Identify which cell holds the provided text, then report its (x, y) central coordinate. 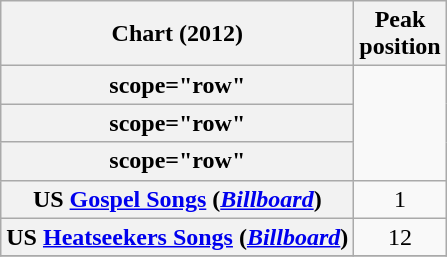
Peakposition (400, 34)
US Heatseekers Songs (Billboard) (178, 237)
US Gospel Songs (Billboard) (178, 199)
1 (400, 199)
Chart (2012) (178, 34)
12 (400, 237)
